Search for the cell housing the specified text and yield its [X, Y] center coordinate. 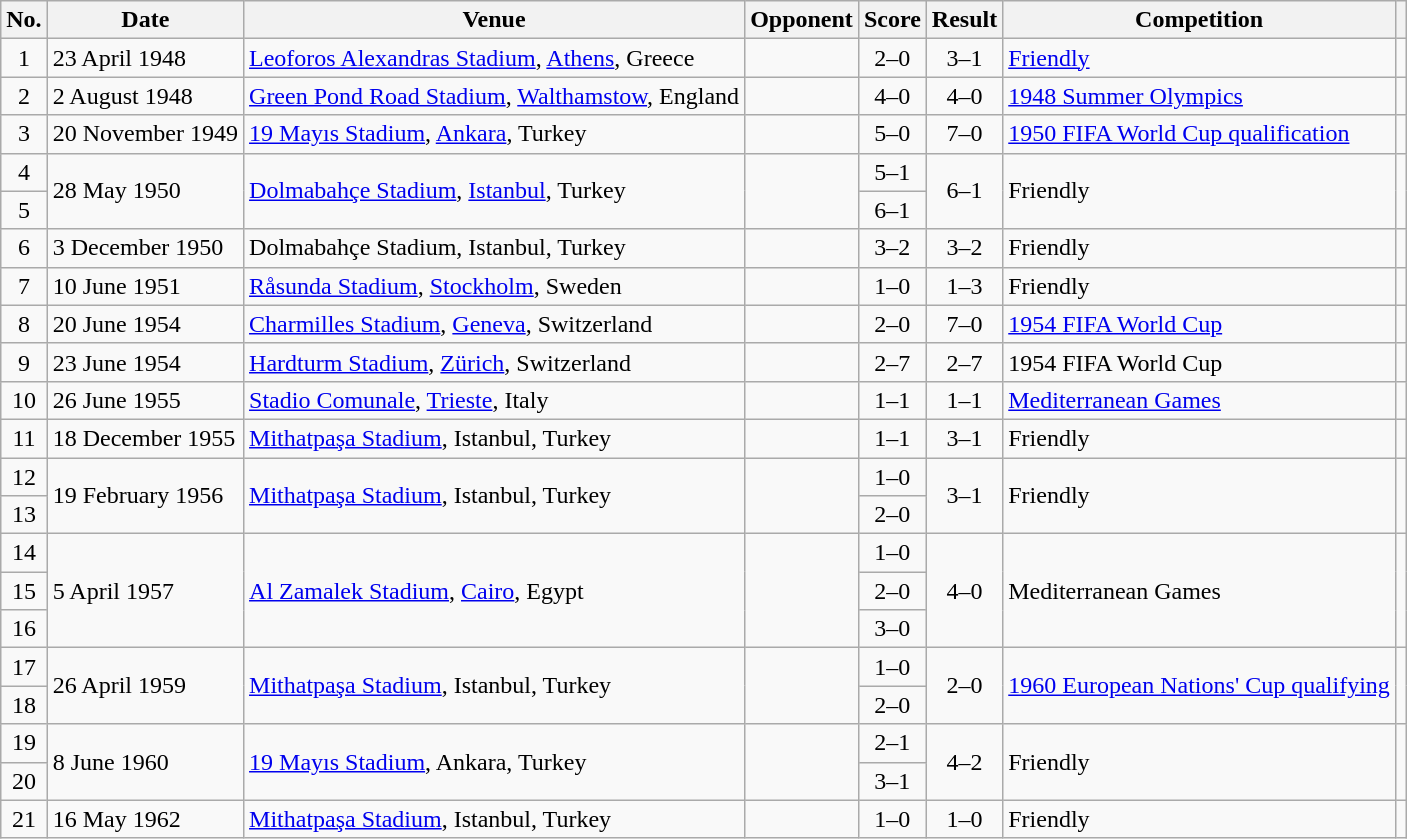
10 June 1951 [145, 286]
Green Pond Road Stadium, Walthamstow, England [494, 96]
16 May 1962 [145, 819]
15 [24, 591]
Charmilles Stadium, Geneva, Switzerland [494, 324]
Score [892, 20]
1 [24, 58]
28 May 1950 [145, 191]
Hardturm Stadium, Zürich, Switzerland [494, 362]
11 [24, 438]
3–0 [892, 629]
2 [24, 96]
5–1 [892, 172]
23 April 1948 [145, 58]
Al Zamalek Stadium, Cairo, Egypt [494, 591]
8 June 1960 [145, 762]
14 [24, 553]
20 November 1949 [145, 134]
6 [24, 248]
8 [24, 324]
4–2 [964, 762]
1960 European Nations' Cup qualifying [1200, 686]
20 June 1954 [145, 324]
Date [145, 20]
Leoforos Alexandras Stadium, Athens, Greece [494, 58]
5 [24, 210]
2–1 [892, 743]
18 December 1955 [145, 438]
1–3 [964, 286]
19 February 1956 [145, 496]
Stadio Comunale, Trieste, Italy [494, 400]
20 [24, 781]
Result [964, 20]
9 [24, 362]
3 December 1950 [145, 248]
19 [24, 743]
Råsunda Stadium, Stockholm, Sweden [494, 286]
1950 FIFA World Cup qualification [1200, 134]
23 June 1954 [145, 362]
Venue [494, 20]
16 [24, 629]
26 June 1955 [145, 400]
4 [24, 172]
21 [24, 819]
No. [24, 20]
13 [24, 515]
Opponent [802, 20]
5 April 1957 [145, 591]
17 [24, 667]
18 [24, 705]
10 [24, 400]
3 [24, 134]
26 April 1959 [145, 686]
12 [24, 477]
Competition [1200, 20]
2 August 1948 [145, 96]
1948 Summer Olympics [1200, 96]
7 [24, 286]
5–0 [892, 134]
